Return [X, Y] of the center of cell containing provided text 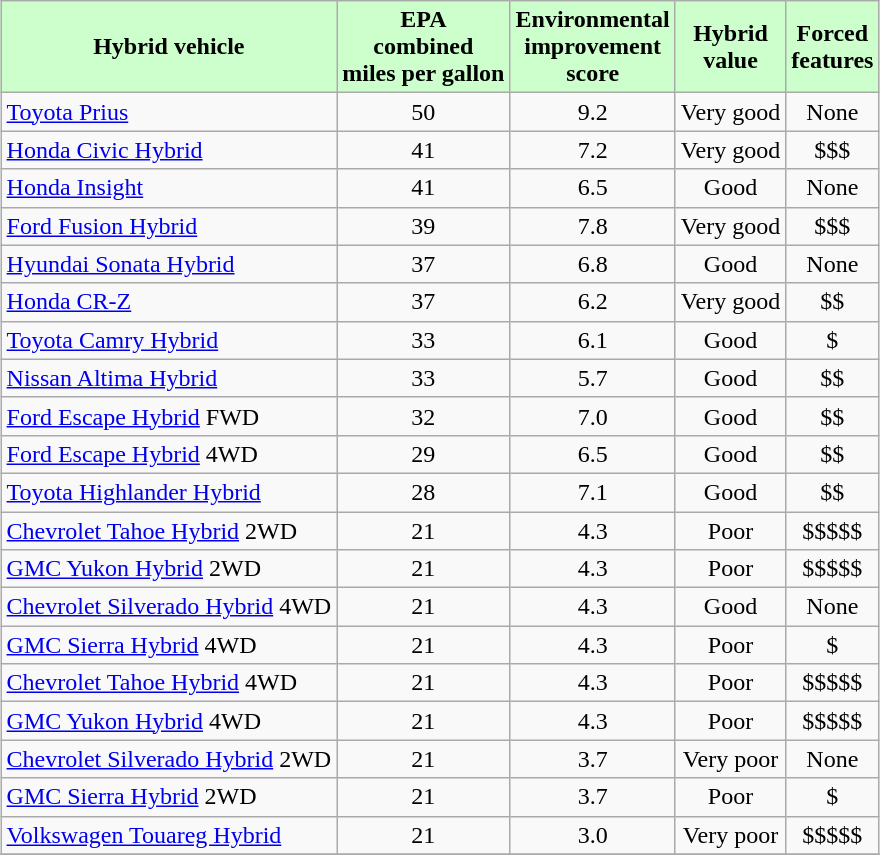
6.8 [592, 264]
9.2 [592, 112]
39 [424, 226]
GMC Yukon Hybrid 2WD [169, 569]
Nissan Altima Hybrid [169, 378]
EPA combinedmiles per gallon [424, 47]
7.0 [592, 416]
GMC Yukon Hybrid 4WD [169, 721]
Chevrolet Tahoe Hybrid 4WD [169, 683]
7.2 [592, 150]
28 [424, 492]
Environmentalimprovement score [592, 47]
Hybrid value [730, 47]
32 [424, 416]
Honda Insight [169, 188]
6.1 [592, 340]
50 [424, 112]
Forcedfeatures [832, 47]
Toyota Highlander Hybrid [169, 492]
Toyota Camry Hybrid [169, 340]
Honda Civic Hybrid [169, 150]
Honda CR-Z [169, 302]
29 [424, 454]
Hyundai Sonata Hybrid [169, 264]
Hybrid vehicle [169, 47]
Volkswagen Touareg Hybrid [169, 835]
5.7 [592, 378]
Chevrolet Silverado Hybrid 4WD [169, 607]
Chevrolet Silverado Hybrid 2WD [169, 759]
GMC Sierra Hybrid 4WD [169, 645]
3.0 [592, 835]
6.2 [592, 302]
Ford Escape Hybrid 4WD [169, 454]
Ford Escape Hybrid FWD [169, 416]
GMC Sierra Hybrid 2WD [169, 797]
Chevrolet Tahoe Hybrid 2WD [169, 531]
Toyota Prius [169, 112]
7.8 [592, 226]
Ford Fusion Hybrid [169, 226]
7.1 [592, 492]
